Capture the cell that displays the provided text and extract its (X, Y) central coordinate. 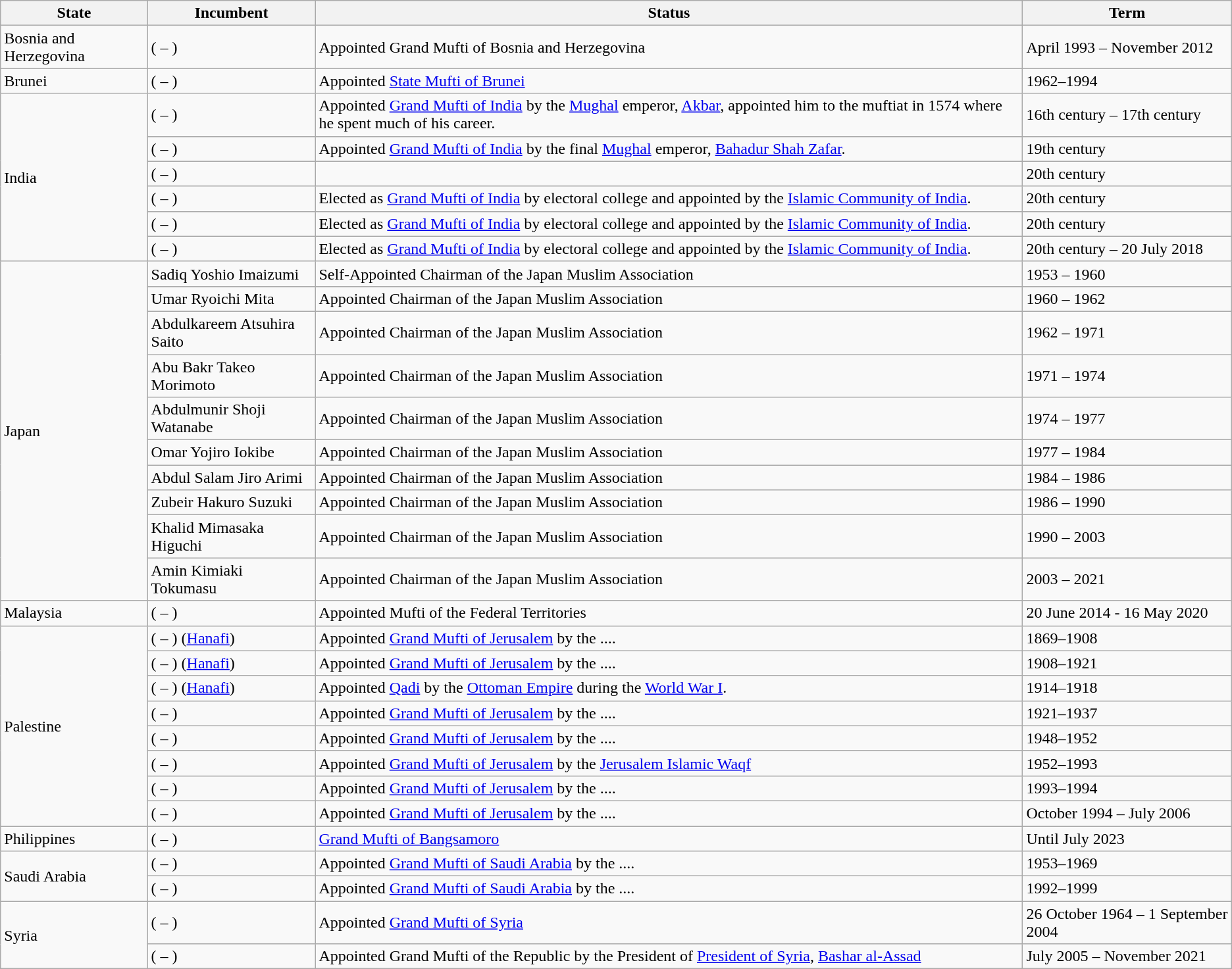
1962 – 1971 (1127, 333)
Until July 2023 (1127, 839)
1977 – 1984 (1127, 453)
19th century (1127, 149)
Status (669, 13)
Khalid Mimasaka Higuchi (232, 537)
October 1994 – July 2006 (1127, 813)
Term (1127, 13)
Appointed Mufti of the Federal Territories (669, 613)
Syria (74, 935)
Abdul Salam Jiro Arimi (232, 478)
1953 – 1960 (1127, 274)
Abdulmunir Shoji Watanabe (232, 418)
Grand Mufti of Bangsamoro (669, 839)
April 1993 – November 2012 (1127, 47)
Palestine (74, 726)
Zubeir Hakuro Suzuki (232, 503)
1984 – 1986 (1127, 478)
1962–1994 (1127, 81)
Amin Kimiaki Tokumasu (232, 579)
State (74, 13)
1974 – 1977 (1127, 418)
India (74, 178)
1869–1908 (1127, 638)
Abdulkareem Atsuhira Saito (232, 333)
Appointed Grand Mufti of India by the Mughal emperor, Akbar, appointed him to the muftiat in 1574 where he spent much of his career. (669, 114)
1992–1999 (1127, 889)
Philippines (74, 839)
1914–1918 (1127, 688)
26 October 1964 – 1 September 2004 (1127, 922)
Brunei (74, 81)
Saudi Arabia (74, 876)
Appointed Grand Mufti of Syria (669, 922)
Incumbent (232, 13)
Appointed State Mufti of Brunei (669, 81)
Appointed Grand Mufti of India by the final Mughal emperor, Bahadur Shah Zafar. (669, 149)
1990 – 2003 (1127, 537)
Appointed Grand Mufti of Jerusalem by the Jerusalem Islamic Waqf (669, 763)
16th century – 17th century (1127, 114)
Sadiq Yoshio Imaizumi (232, 274)
1953–1969 (1127, 864)
Japan (74, 431)
1986 – 1990 (1127, 503)
1908–1921 (1127, 663)
Appointed Grand Mufti of the Republic by the President of President of Syria, Bashar al-Assad (669, 957)
20 June 2014 - 16 May 2020 (1127, 613)
Appointed Grand Mufti of Bosnia and Herzegovina (669, 47)
Malaysia (74, 613)
1952–1993 (1127, 763)
Omar Yojiro Iokibe (232, 453)
1948–1952 (1127, 738)
Self-Appointed Chairman of the Japan Muslim Association (669, 274)
1971 – 1974 (1127, 375)
1993–1994 (1127, 788)
20th century – 20 July 2018 (1127, 249)
July 2005 – November 2021 (1127, 957)
Abu Bakr Takeo Morimoto (232, 375)
2003 – 2021 (1127, 579)
Bosnia and Herzegovina (74, 47)
Umar Ryoichi Mita (232, 299)
Appointed Qadi by the Ottoman Empire during the World War I. (669, 688)
1921–1937 (1127, 713)
1960 – 1962 (1127, 299)
